For the text-containing cell, return its midpoint in [X, Y] coordinate format. 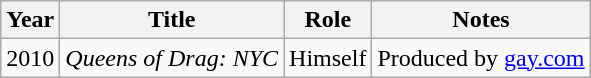
Queens of Drag: NYC [172, 58]
Himself [328, 58]
Role [328, 20]
Title [172, 20]
Notes [481, 20]
Year [30, 20]
Produced by gay.com [481, 58]
2010 [30, 58]
